Extract the (X, Y) coordinate from the center of the cell holding the provided text.  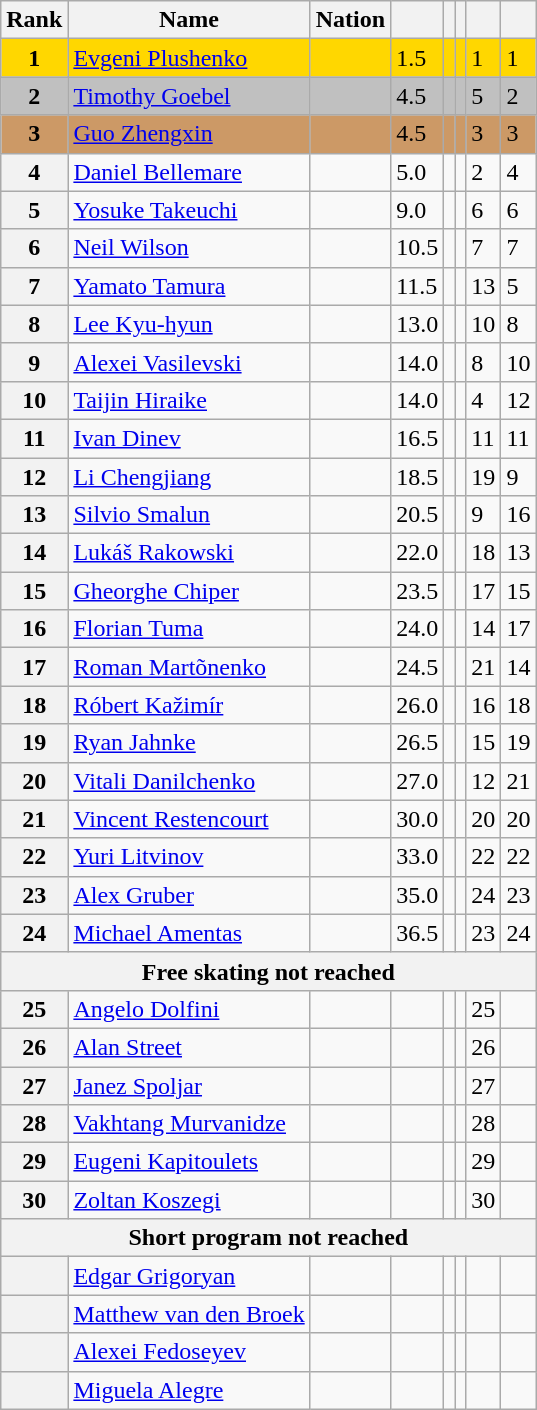
Ryan Jahnke (189, 743)
Neil Wilson (189, 248)
18.5 (418, 477)
Evgeni Plushenko (189, 58)
Florian Tuma (189, 629)
Lukáš Rakowski (189, 553)
11.5 (418, 286)
Name (189, 20)
Vincent Restencourt (189, 819)
Angelo Dolfini (189, 1009)
Michael Amentas (189, 933)
36.5 (418, 933)
16.5 (418, 438)
24.0 (418, 629)
33.0 (418, 857)
Rank (34, 20)
Róbert Kažimír (189, 705)
Daniel Bellemare (189, 172)
24.5 (418, 667)
13.0 (418, 324)
20.5 (418, 515)
9.0 (418, 210)
10.5 (418, 248)
Edgar Grigoryan (189, 1276)
Timothy Goebel (189, 96)
Short program not reached (268, 1238)
Lee Kyu-hyun (189, 324)
Roman Martõnenko (189, 667)
Eugeni Kapitoulets (189, 1162)
26.0 (418, 705)
Alex Gruber (189, 895)
23.5 (418, 591)
Alan Street (189, 1047)
Alexei Vasilevski (189, 362)
Vakhtang Murvanidze (189, 1124)
Miguela Alegre (189, 1390)
Li Chengjiang (189, 477)
Yamato Tamura (189, 286)
Free skating not reached (268, 971)
Alexei Fedoseyev (189, 1352)
Vitali Danilchenko (189, 781)
Taijin Hiraike (189, 400)
35.0 (418, 895)
Gheorghe Chiper (189, 591)
1.5 (418, 58)
Yuri Litvinov (189, 857)
Guo Zhengxin (189, 134)
Ivan Dinev (189, 438)
5.0 (418, 172)
Matthew van den Broek (189, 1314)
Silvio Smalun (189, 515)
27.0 (418, 781)
Janez Spoljar (189, 1085)
Zoltan Koszegi (189, 1200)
Yosuke Takeuchi (189, 210)
22.0 (418, 553)
Nation (350, 20)
30.0 (418, 819)
26.5 (418, 743)
